For the text-containing cell, return its midpoint in (X, Y) coordinate format. 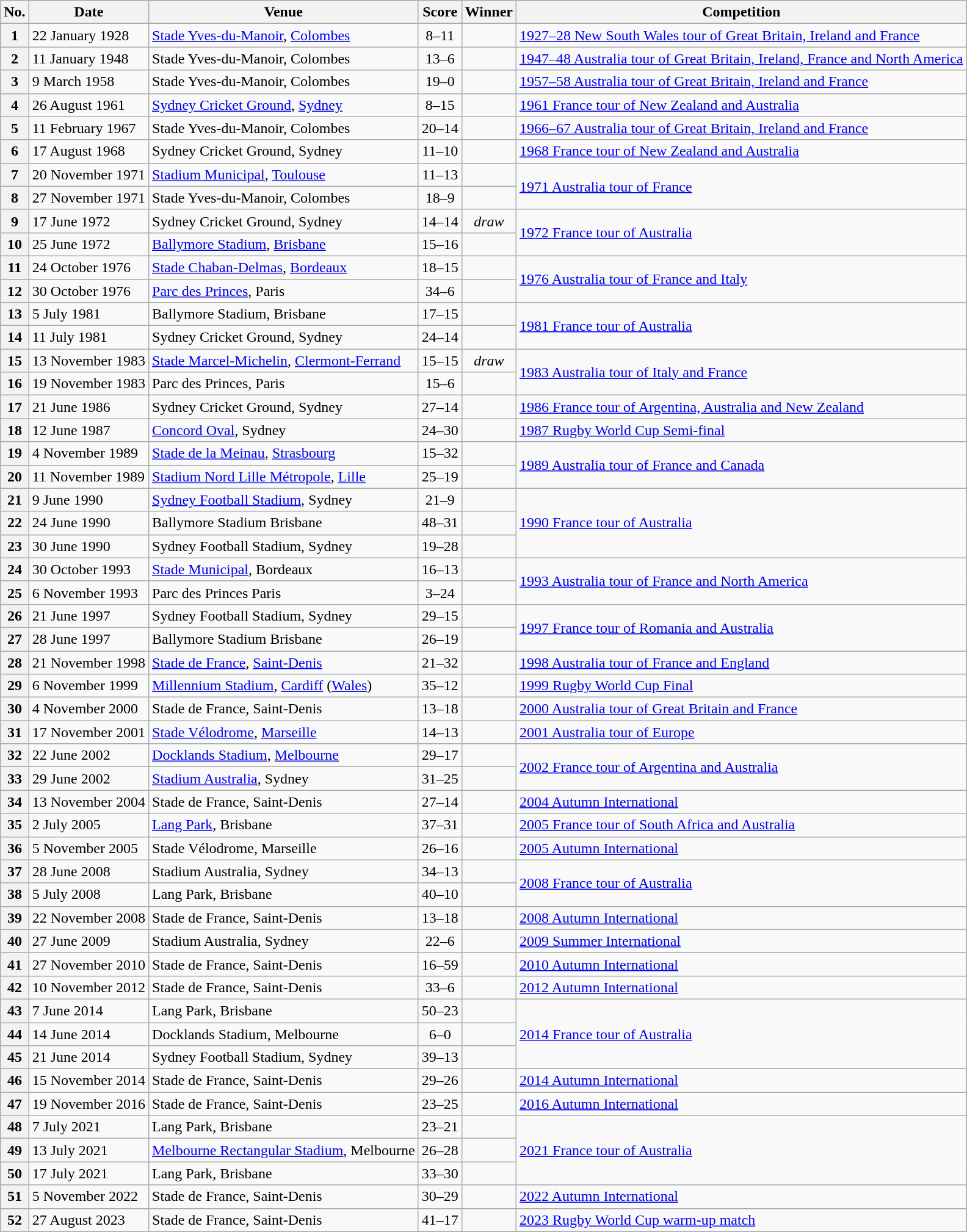
8–11 (440, 35)
1972 France tour of Australia (742, 232)
26–16 (440, 848)
21–9 (440, 500)
2000 Australia tour of Great Britain and France (742, 709)
28 (15, 662)
4 November 2000 (89, 709)
34–6 (440, 291)
4 (15, 105)
30 October 1993 (89, 569)
21 June 1997 (89, 616)
20 (15, 477)
27 November 1971 (89, 198)
29 (15, 686)
31 (15, 732)
36 (15, 848)
3–24 (440, 593)
14 (15, 337)
13–6 (440, 59)
11 July 1981 (89, 337)
15–16 (440, 244)
37–31 (440, 825)
Winner (488, 12)
1966–67 Australia tour of Great Britain, Ireland and France (742, 128)
23 (15, 546)
1961 France tour of New Zealand and Australia (742, 105)
24 October 1976 (89, 267)
24 June 1990 (89, 523)
41–17 (440, 1220)
34 (15, 802)
2021 France tour of Australia (742, 1150)
21 (15, 500)
2005 France tour of South Africa and Australia (742, 825)
31–25 (440, 779)
25 June 1972 (89, 244)
2004 Autumn International (742, 802)
14–13 (440, 732)
6 November 1999 (89, 686)
10 November 2012 (89, 987)
Stadium Municipal, Toulouse (284, 175)
Date (89, 12)
23–25 (440, 1104)
9 June 1990 (89, 500)
2023 Rugby World Cup warm-up match (742, 1220)
26–19 (440, 639)
27 August 2023 (89, 1220)
24–14 (440, 337)
Parc des Princes Paris (284, 593)
49 (15, 1150)
7 July 2021 (89, 1127)
26–28 (440, 1150)
1993 Australia tour of France and North America (742, 581)
50 (15, 1173)
33–30 (440, 1173)
42 (15, 987)
1986 France tour of Argentina, Australia and New Zealand (742, 407)
41 (15, 964)
17 November 2001 (89, 732)
1927–28 New South Wales tour of Great Britain, Ireland and France (742, 35)
29 June 2002 (89, 779)
Score (440, 12)
2009 Summer International (742, 941)
18 (15, 430)
2008 Autumn International (742, 918)
Concord Oval, Sydney (284, 430)
19 (15, 453)
1981 France tour of Australia (742, 326)
4 November 1989 (89, 453)
13 (15, 314)
34–13 (440, 871)
Stade Municipal, Bordeaux (284, 569)
25 (15, 593)
28 June 1997 (89, 639)
52 (15, 1220)
12 (15, 291)
12 June 1987 (89, 430)
27 (15, 639)
11 January 1948 (89, 59)
43 (15, 1010)
20–14 (440, 128)
11–13 (440, 175)
14 June 2014 (89, 1034)
5 November 2022 (89, 1197)
17 July 2021 (89, 1173)
9 March 1958 (89, 82)
14–14 (440, 221)
1983 Australia tour of Italy and France (742, 372)
1947–48 Australia tour of Great Britain, Ireland, France and North America (742, 59)
Melbourne Rectangular Stadium, Melbourne (284, 1150)
19 November 2016 (89, 1104)
6 November 1993 (89, 593)
23–21 (440, 1127)
8 (15, 198)
50–23 (440, 1010)
44 (15, 1034)
1968 France tour of New Zealand and Australia (742, 151)
27 November 2010 (89, 964)
Competition (742, 12)
15 November 2014 (89, 1081)
15 (15, 361)
18–9 (440, 198)
25–19 (440, 477)
1957–58 Australia tour of Great Britain, Ireland and France (742, 82)
2012 Autumn International (742, 987)
29–15 (440, 616)
40 (15, 941)
1976 Australia tour of France and Italy (742, 279)
6–0 (440, 1034)
2 (15, 59)
16 (15, 384)
7 (15, 175)
15–32 (440, 453)
3 (15, 82)
21 June 2014 (89, 1057)
45 (15, 1057)
11 (15, 267)
33 (15, 779)
11–10 (440, 151)
2022 Autumn International (742, 1197)
2005 Autumn International (742, 848)
5 November 2005 (89, 848)
1989 Australia tour of France and Canada (742, 465)
17 (15, 407)
39 (15, 918)
28 June 2008 (89, 871)
22 January 1928 (89, 35)
2014 Autumn International (742, 1081)
40–10 (440, 895)
9 (15, 221)
32 (15, 755)
21 November 1998 (89, 662)
15–15 (440, 361)
13 November 1983 (89, 361)
39–13 (440, 1057)
5 July 2008 (89, 895)
46 (15, 1081)
1 (15, 35)
22 November 2008 (89, 918)
29–17 (440, 755)
30–29 (440, 1197)
2001 Australia tour of Europe (742, 732)
Stadium Nord Lille Métropole, Lille (284, 477)
2014 France tour of Australia (742, 1034)
19–28 (440, 546)
11 November 1989 (89, 477)
13 November 2004 (89, 802)
22–6 (440, 941)
1971 Australia tour of France (742, 186)
19 November 1983 (89, 384)
Stade de la Meinau, Strasbourg (284, 453)
29–26 (440, 1081)
22 (15, 523)
48 (15, 1127)
6 (15, 151)
17–15 (440, 314)
16–13 (440, 569)
5 July 1981 (89, 314)
1997 France tour of Romania and Australia (742, 627)
1987 Rugby World Cup Semi-final (742, 430)
51 (15, 1197)
No. (15, 12)
2 July 2005 (89, 825)
17 August 1968 (89, 151)
19–0 (440, 82)
37 (15, 871)
26 August 1961 (89, 105)
17 June 1972 (89, 221)
38 (15, 895)
16–59 (440, 964)
8–15 (440, 105)
30 (15, 709)
2010 Autumn International (742, 964)
1998 Australia tour of France and England (742, 662)
47 (15, 1104)
30 June 1990 (89, 546)
21–32 (440, 662)
7 June 2014 (89, 1010)
35–12 (440, 686)
1990 France tour of Australia (742, 523)
15–6 (440, 384)
33–6 (440, 987)
11 February 1967 (89, 128)
30 October 1976 (89, 291)
26 (15, 616)
Venue (284, 12)
Stade Marcel-Michelin, Clermont-Ferrand (284, 361)
2002 France tour of Argentina and Australia (742, 767)
2016 Autumn International (742, 1104)
1999 Rugby World Cup Final (742, 686)
13 July 2021 (89, 1150)
18–15 (440, 267)
27 June 2009 (89, 941)
24–30 (440, 430)
5 (15, 128)
Millennium Stadium, Cardiff (Wales) (284, 686)
35 (15, 825)
Stade Chaban-Delmas, Bordeaux (284, 267)
48–31 (440, 523)
24 (15, 569)
20 November 1971 (89, 175)
22 June 2002 (89, 755)
21 June 1986 (89, 407)
2008 France tour of Australia (742, 883)
10 (15, 244)
